For the text-containing cell, return its midpoint in (x, y) coordinate format. 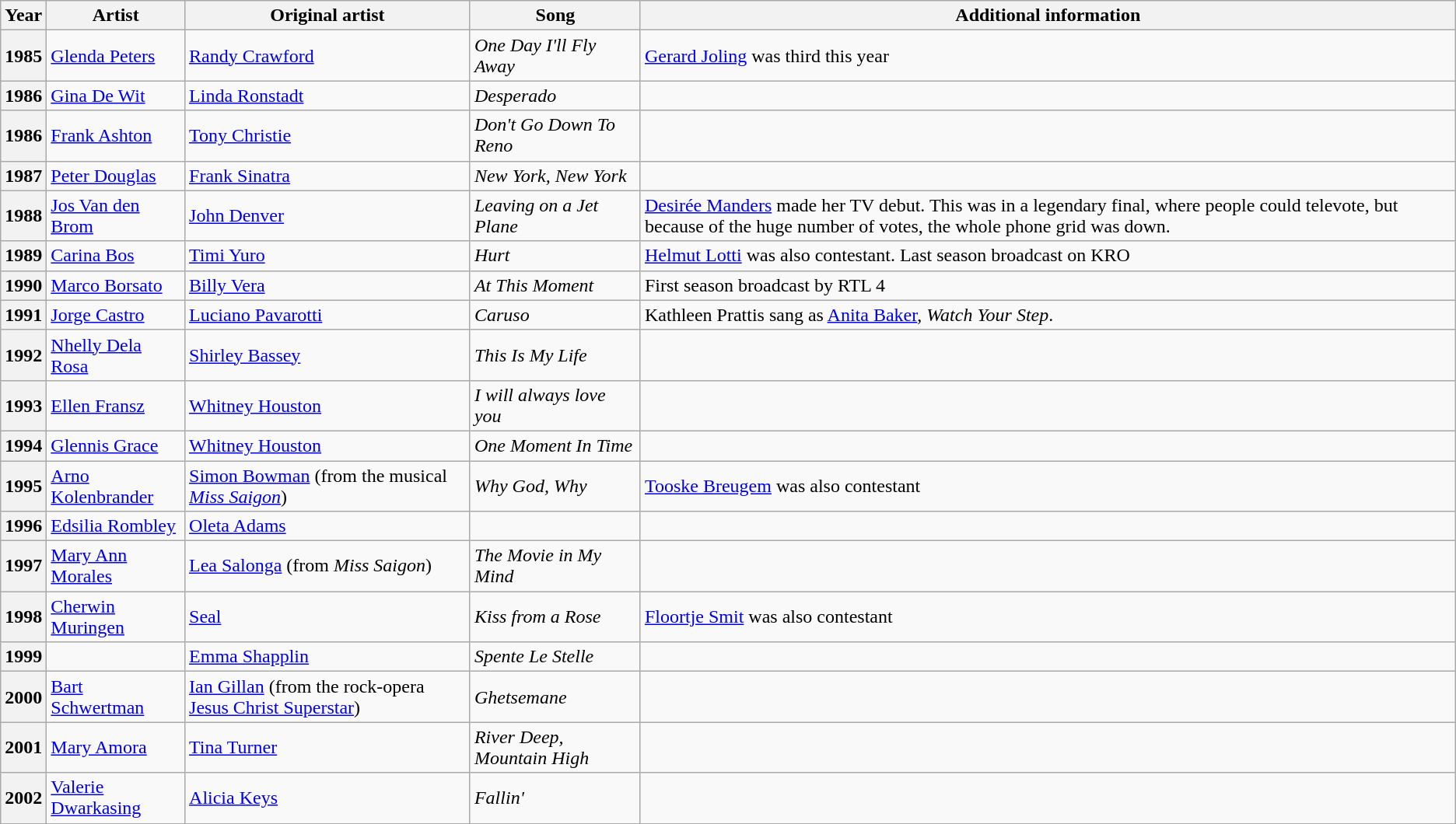
Nhelly Dela Rosa (116, 354)
Alicia Keys (328, 798)
1996 (23, 526)
At This Moment (555, 285)
Don't Go Down To Reno (555, 135)
Tina Turner (328, 748)
Mary Amora (116, 748)
1989 (23, 256)
Frank Sinatra (328, 176)
Kathleen Prattis sang as Anita Baker, Watch Your Step. (1048, 315)
Seal (328, 617)
New York, New York (555, 176)
Additional information (1048, 16)
2001 (23, 748)
1985 (23, 56)
Jos Van den Brom (116, 216)
Caruso (555, 315)
1990 (23, 285)
1995 (23, 485)
Marco Borsato (116, 285)
Frank Ashton (116, 135)
1987 (23, 176)
1997 (23, 566)
Luciano Pavarotti (328, 315)
The Movie in My Mind (555, 566)
Carina Bos (116, 256)
Kiss from a Rose (555, 617)
Bart Schwertman (116, 697)
1992 (23, 354)
Leaving on a Jet Plane (555, 216)
Jorge Castro (116, 315)
1988 (23, 216)
Timi Yuro (328, 256)
Ian Gillan (from the rock-opera Jesus Christ Superstar) (328, 697)
Ghetsemane (555, 697)
Emma Shapplin (328, 657)
Edsilia Rombley (116, 526)
Peter Douglas (116, 176)
Original artist (328, 16)
Why God, Why (555, 485)
Randy Crawford (328, 56)
Shirley Bassey (328, 354)
Fallin' (555, 798)
One Moment In Time (555, 445)
Tooske Breugem was also contestant (1048, 485)
First season broadcast by RTL 4 (1048, 285)
Floortje Smit was also contestant (1048, 617)
Cherwin Muringen (116, 617)
River Deep, Mountain High (555, 748)
2000 (23, 697)
Year (23, 16)
Song (555, 16)
Lea Salonga (from Miss Saigon) (328, 566)
Simon Bowman (from the musical Miss Saigon) (328, 485)
Linda Ronstadt (328, 96)
Desperado (555, 96)
This Is My Life (555, 354)
Tony Christie (328, 135)
1993 (23, 406)
I will always love you (555, 406)
Artist (116, 16)
Oleta Adams (328, 526)
1998 (23, 617)
2002 (23, 798)
Gerard Joling was third this year (1048, 56)
Ellen Fransz (116, 406)
1994 (23, 445)
Helmut Lotti was also contestant. Last season broadcast on KRO (1048, 256)
Arno Kolenbrander (116, 485)
Gina De Wit (116, 96)
Mary Ann Morales (116, 566)
Spente Le Stelle (555, 657)
One Day I'll Fly Away (555, 56)
John Denver (328, 216)
1999 (23, 657)
Hurt (555, 256)
Valerie Dwarkasing (116, 798)
Glennis Grace (116, 445)
Glenda Peters (116, 56)
1991 (23, 315)
Billy Vera (328, 285)
